Locate the cell with the specified text and output its [x, y] center coordinate. 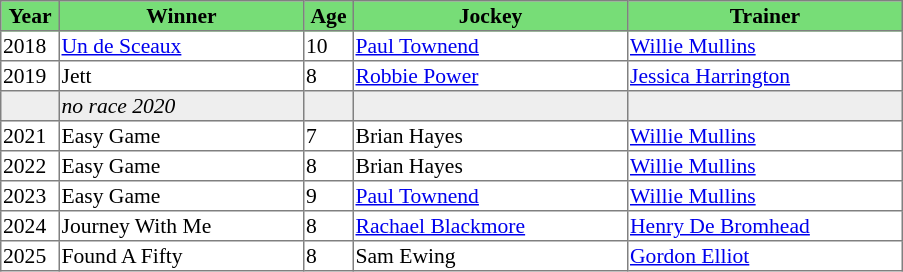
2024 [30, 226]
2023 [30, 196]
9 [329, 196]
Trainer [765, 16]
Jessica Harrington [765, 76]
7 [329, 136]
Jett [181, 76]
Robbie Power [490, 76]
Jockey [490, 16]
10 [329, 46]
2018 [30, 46]
Gordon Elliot [765, 256]
Un de Sceaux [181, 46]
2019 [30, 76]
Found A Fifty [181, 256]
Journey With Me [181, 226]
Year [30, 16]
2021 [30, 136]
Winner [181, 16]
2025 [30, 256]
Henry De Bromhead [765, 226]
Sam Ewing [490, 256]
no race 2020 [181, 106]
Age [329, 16]
Rachael Blackmore [490, 226]
2022 [30, 166]
